Pinpoint the cell where the given text exists, returning its (x, y) midpoint coordinate. 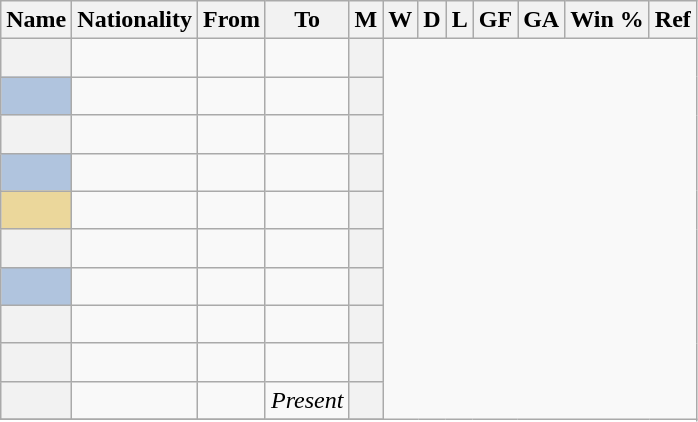
D (432, 20)
From (232, 20)
Present (306, 400)
Name (36, 20)
To (306, 20)
Win % (608, 20)
GF (495, 20)
Nationality (135, 20)
L (460, 20)
M (366, 20)
GA (542, 20)
Ref (672, 20)
W (400, 20)
